Return the [X, Y] coordinate for the center point of the cell that contains the specified text.  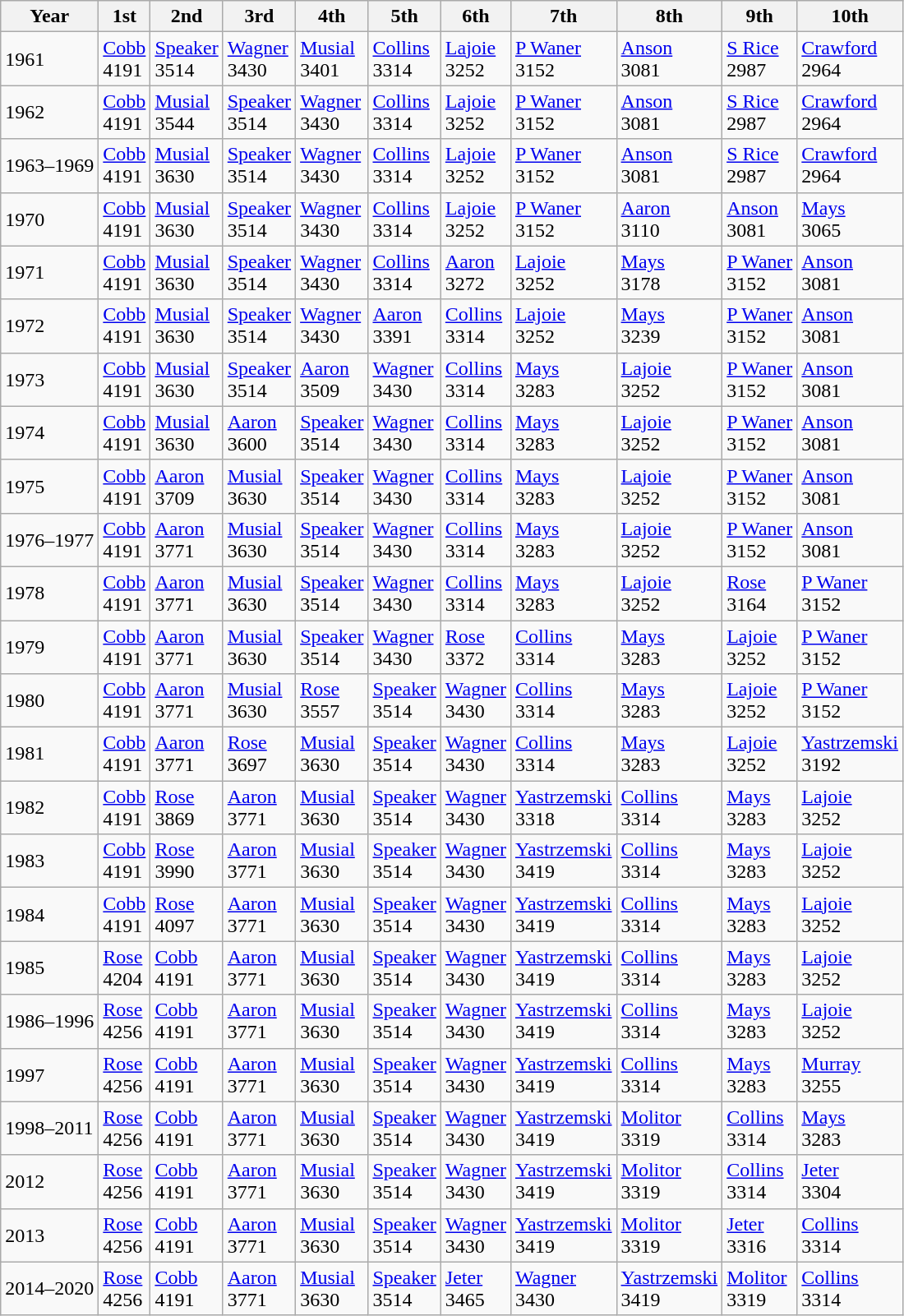
Jeter3465 [475, 1289]
Rose3164 [759, 593]
1986–1996 [49, 1021]
Rose3697 [259, 755]
1978 [49, 593]
Mays3239 [669, 326]
1973 [49, 380]
Murray3255 [850, 1075]
1972 [49, 326]
1st [125, 16]
1974 [49, 432]
Aaron3600 [259, 432]
Rose4204 [125, 968]
4th [332, 16]
Rose3869 [187, 807]
1962 [49, 112]
Aaron3509 [332, 380]
2013 [49, 1235]
1984 [49, 914]
7th [564, 16]
1998–2011 [49, 1128]
5th [404, 16]
Musial3544 [187, 112]
1980 [49, 700]
6th [475, 16]
1979 [49, 646]
1997 [49, 1075]
1971 [49, 273]
Aaron3272 [475, 273]
1985 [49, 968]
Jeter3304 [850, 1182]
2014–2020 [49, 1289]
2012 [49, 1182]
Rose4097 [187, 914]
1981 [49, 755]
Yastrzemski3192 [850, 755]
3rd [259, 16]
1961 [49, 59]
1970 [49, 219]
Aaron3391 [404, 326]
Mays3178 [669, 273]
1983 [49, 861]
Mays3065 [850, 219]
Year [49, 16]
Jeter3316 [759, 1235]
1975 [49, 487]
Rose3557 [332, 700]
1963–1969 [49, 166]
9th [759, 16]
Aaron3709 [187, 487]
Yastrzemski3318 [564, 807]
Rose3990 [187, 861]
1982 [49, 807]
8th [669, 16]
2nd [187, 16]
1976–1977 [49, 539]
Rose3372 [475, 646]
10th [850, 16]
Musial3401 [332, 59]
Aaron3110 [669, 219]
